Determine the (x, y) coordinate at the center of the cell enclosing the given text.  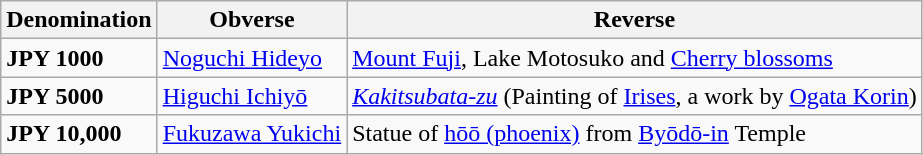
Kakitsubata-zu (Painting of Irises, a work by Ogata Korin) (635, 96)
Higuchi Ichiyō (252, 96)
Reverse (635, 20)
Mount Fuji, Lake Motosuko and Cherry blossoms (635, 58)
Fukuzawa Yukichi (252, 134)
JPY 1000 (79, 58)
Denomination (79, 20)
Noguchi Hideyo (252, 58)
JPY 5000 (79, 96)
Obverse (252, 20)
JPY 10,000 (79, 134)
Statue of hōō (phoenix) from Byōdō-in Temple (635, 134)
